Output the (X, Y) coordinate of the center of the cell containing the given text.  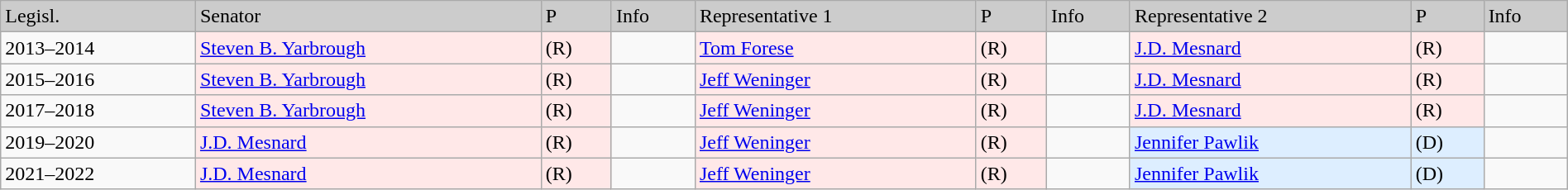
Representative 2 (1270, 17)
2013–2014 (98, 48)
Legisl. (98, 17)
2015–2016 (98, 79)
2019–2020 (98, 142)
2017–2018 (98, 111)
2021–2022 (98, 173)
Representative 1 (835, 17)
Tom Forese (835, 48)
Senator (368, 17)
